Scan for the cell matching the given text and deliver its [X, Y] coordinate at center. 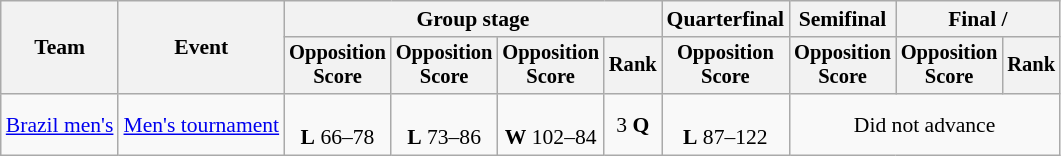
L 73–86 [444, 124]
W 102–84 [550, 124]
Event [201, 48]
Men's tournament [201, 124]
L 66–78 [338, 124]
Group stage [472, 19]
Brazil men's [60, 124]
Team [60, 48]
Semifinal [842, 19]
Quarterfinal [726, 19]
L 87–122 [726, 124]
Did not advance [924, 124]
Final / [978, 19]
3 Q [633, 124]
